Output the (x, y) coordinate of the center of the cell containing the given text.  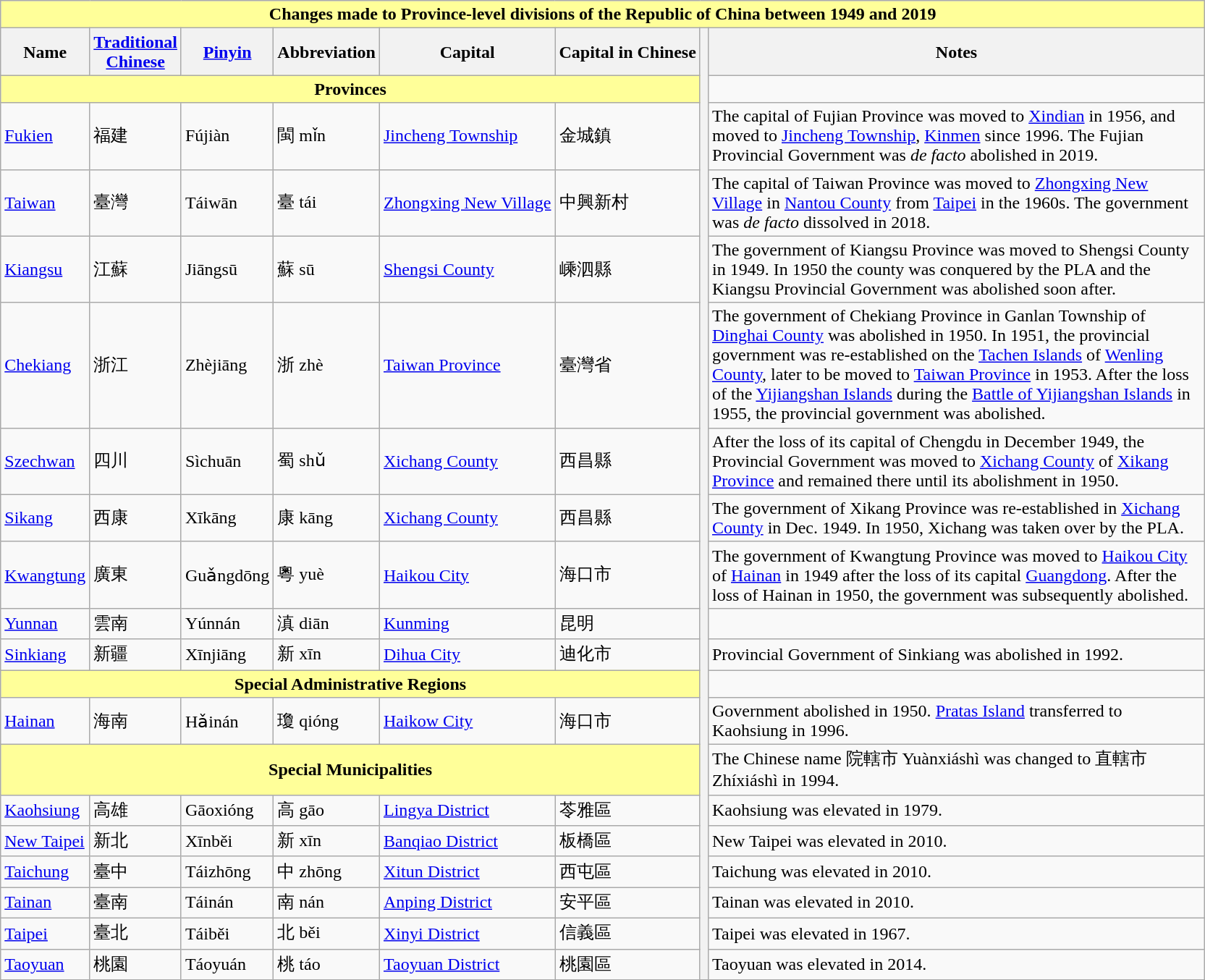
Fújiàn (227, 136)
安平區 (627, 903)
The Chinese name 院轄市 Yuànxiáshì was changed to 直轄市 Zhíxiáshì in 1994. (956, 770)
高雄 (136, 811)
迪化市 (627, 654)
Kaohsiung was elevated in 1979. (956, 811)
Xīnběi (227, 841)
四川 (136, 461)
Táinán (227, 903)
瓊 qióng (327, 721)
Kwangtung (45, 575)
Government abolished in 1950. Pratas Island transferred to Kaohsiung in 1996. (956, 721)
臺灣省 (627, 365)
Dihua City (467, 654)
廣東 (136, 575)
Lingya District (467, 811)
Anping District (467, 903)
Taoyuan was elevated in 2014. (956, 964)
Kunming (467, 624)
閩 mǐn (327, 136)
桃 táo (327, 964)
江蘇 (136, 269)
板橋區 (627, 841)
Gāoxióng (227, 811)
Tainan (45, 903)
臺北 (136, 934)
Táiwān (227, 203)
Jincheng Township (467, 136)
Jiāngsū (227, 269)
Yunnan (45, 624)
Táoyuán (227, 964)
Taoyuan District (467, 964)
西康 (136, 518)
康 kāng (327, 518)
New Taipei was elevated in 2010. (956, 841)
臺灣 (136, 203)
Haikou City (467, 575)
蜀 shǔ (327, 461)
Hainan (45, 721)
Taichung (45, 871)
Zhongxing New Village (467, 203)
Changes made to Province-level divisions of the Republic of China between 1949 and 2019 (603, 14)
TraditionalChinese (136, 52)
桃園區 (627, 964)
滇 diān (327, 624)
Tainan was elevated in 2010. (956, 903)
雲南 (136, 624)
Special Municipalities (350, 770)
Taiwan Province (467, 365)
浙 zhè (327, 365)
Pinyin (227, 52)
Taiwan (45, 203)
浙江 (136, 365)
新北 (136, 841)
The government of Xikang Province was re-established in Xichang County in Dec. 1949. In 1950, Xichang was taken over by the PLA. (956, 518)
Yúnnán (227, 624)
Banqiao District (467, 841)
Name (45, 52)
高 gāo (327, 811)
Capital (467, 52)
Kaohsiung (45, 811)
信義區 (627, 934)
南 nán (327, 903)
Táizhōng (227, 871)
西屯區 (627, 871)
Zhèjiāng (227, 365)
Taoyuan (45, 964)
Taipei was elevated in 1967. (956, 934)
臺中 (136, 871)
Xitun District (467, 871)
Xīkāng (227, 518)
Xīnjiāng (227, 654)
Szechwan (45, 461)
Shengsi County (467, 269)
臺南 (136, 903)
Taipei (45, 934)
Notes (956, 52)
海南 (136, 721)
粵 yuè (327, 575)
苓雅區 (627, 811)
Provinces (350, 89)
Guǎngdōng (227, 575)
Sinkiang (45, 654)
Táiběi (227, 934)
臺 tái (327, 203)
金城鎮 (627, 136)
桃園 (136, 964)
中興新村 (627, 203)
蘇 sū (327, 269)
嵊泗縣 (627, 269)
Sìchuān (227, 461)
Provincial Government of Sinkiang was abolished in 1992. (956, 654)
Haikow City (467, 721)
Hǎinán (227, 721)
Chekiang (45, 365)
Fukien (45, 136)
Sikang (45, 518)
Abbreviation (327, 52)
新疆 (136, 654)
昆明 (627, 624)
Xinyi District (467, 934)
Capital in Chinese (627, 52)
Special Administrative Regions (350, 684)
北 běi (327, 934)
Kiangsu (45, 269)
New Taipei (45, 841)
福建 (136, 136)
中 zhōng (327, 871)
Taichung was elevated in 2010. (956, 871)
